Scan for the cell matching the given text and deliver its [X, Y] coordinate at center. 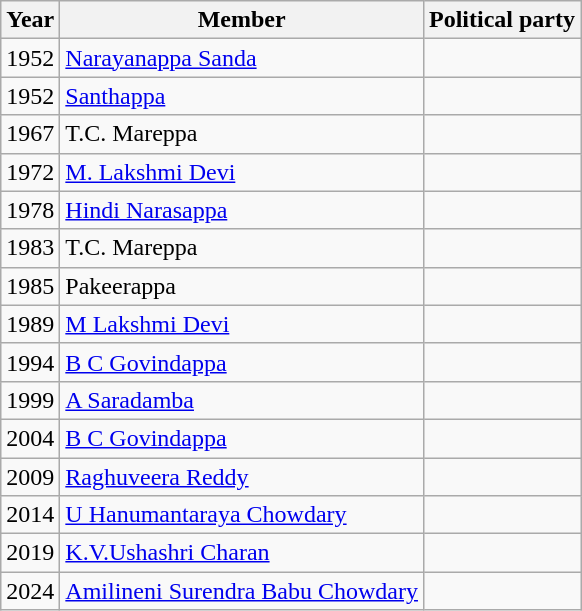
Pakeerappa [242, 286]
U Hanumantaraya Chowdary [242, 515]
1999 [30, 400]
1983 [30, 248]
2004 [30, 438]
M Lakshmi Devi [242, 324]
1978 [30, 210]
Year [30, 20]
2009 [30, 477]
Raghuveera Reddy [242, 477]
1972 [30, 172]
1994 [30, 362]
2024 [30, 591]
Santhappa [242, 96]
2019 [30, 553]
M. Lakshmi Devi [242, 172]
1989 [30, 324]
K.V.Ushashri Charan [242, 553]
Narayanappa Sanda [242, 58]
A Saradamba [242, 400]
Member [242, 20]
Amilineni Surendra Babu Chowdary [242, 591]
Hindi Narasappa [242, 210]
2014 [30, 515]
Political party [502, 20]
1985 [30, 286]
1967 [30, 134]
